Extract the [x, y] coordinate from the center of the cell holding the provided text.  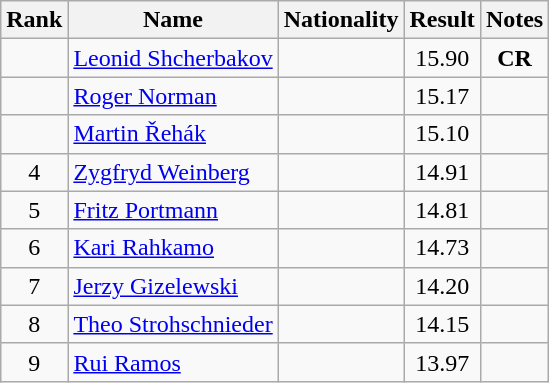
Fritz Portmann [173, 210]
14.73 [442, 248]
4 [34, 172]
Nationality [341, 20]
Rui Ramos [173, 362]
Zygfryd Weinberg [173, 172]
Name [173, 20]
14.20 [442, 286]
7 [34, 286]
13.97 [442, 362]
15.17 [442, 96]
14.81 [442, 210]
Leonid Shcherbakov [173, 58]
14.91 [442, 172]
Result [442, 20]
8 [34, 324]
Kari Rahkamo [173, 248]
CR [514, 58]
Roger Norman [173, 96]
Martin Řehák [173, 134]
15.90 [442, 58]
Jerzy Gizelewski [173, 286]
Rank [34, 20]
5 [34, 210]
6 [34, 248]
9 [34, 362]
15.10 [442, 134]
Theo Strohschnieder [173, 324]
14.15 [442, 324]
Notes [514, 20]
